Find where the given text appears and provide that cell's center as (X, Y) coordinate. 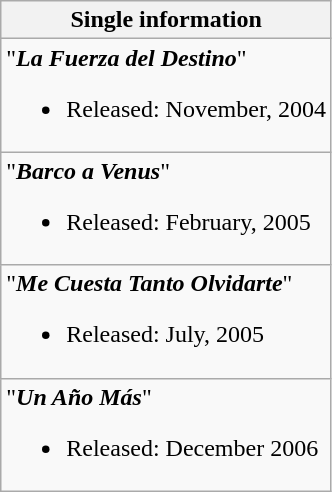
Single information (166, 20)
"Un Año Más"Released: December 2006 (166, 434)
"La Fuerza del Destino"Released: November, 2004 (166, 96)
"Me Cuesta Tanto Olvidarte"Released: July, 2005 (166, 322)
"Barco a Venus"Released: February, 2005 (166, 208)
